Detect which cell encompasses the target text, then output its [X, Y] center coordinate. 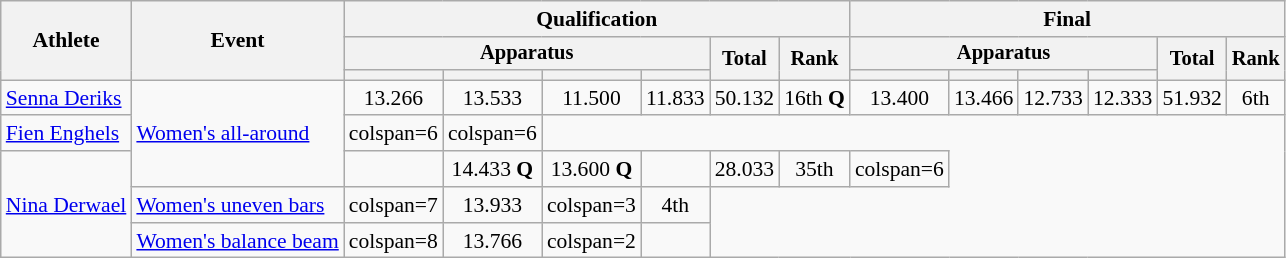
13.400 [900, 98]
16th Q [814, 98]
Final [1068, 19]
6th [1256, 98]
28.033 [744, 169]
51.932 [1192, 98]
Fien Enghels [66, 134]
13.933 [492, 205]
13.266 [394, 98]
4th [676, 205]
Women's uneven bars [237, 205]
13.533 [492, 98]
11.500 [592, 98]
Nina Derwael [66, 204]
colspan=3 [592, 205]
14.433 Q [492, 169]
12.733 [1052, 98]
Senna Deriks [66, 98]
Women's all-around [237, 134]
50.132 [744, 98]
13.600 Q [592, 169]
Event [237, 40]
Athlete [66, 40]
35th [814, 169]
Qualification [597, 19]
colspan=7 [394, 205]
13.466 [984, 98]
12.333 [1122, 98]
11.833 [676, 98]
